Scan for the cell matching the given text and deliver its [x, y] coordinate at center. 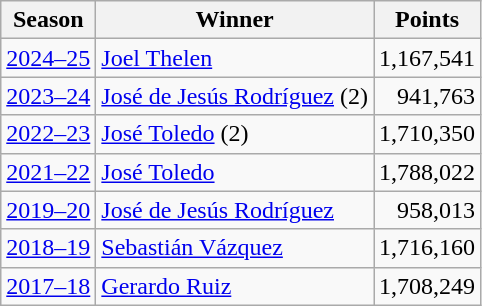
1,167,541 [428, 58]
José Toledo [235, 172]
Sebastián Vázquez [235, 248]
1,710,350 [428, 134]
Winner [235, 20]
José Toledo (2) [235, 134]
Gerardo Ruiz [235, 286]
Season [48, 20]
2017–18 [48, 286]
Points [428, 20]
2021–22 [48, 172]
1,788,022 [428, 172]
1,708,249 [428, 286]
2023–24 [48, 96]
2019–20 [48, 210]
Joel Thelen [235, 58]
José de Jesús Rodríguez (2) [235, 96]
2024–25 [48, 58]
941,763 [428, 96]
2018–19 [48, 248]
958,013 [428, 210]
1,716,160 [428, 248]
2022–23 [48, 134]
José de Jesús Rodríguez [235, 210]
